Scan for the cell matching the given text and deliver its (X, Y) coordinate at center. 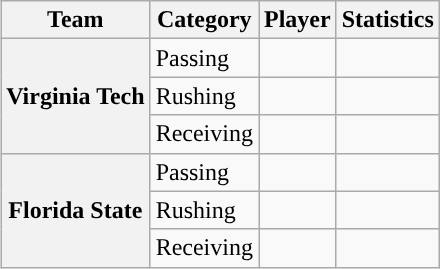
Florida State (76, 210)
Team (76, 20)
Category (204, 20)
Statistics (388, 20)
Player (297, 20)
Virginia Tech (76, 96)
